Return the [x, y] coordinate for the center point of the cell that contains the specified text.  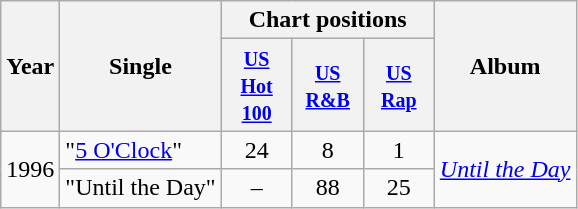
Chart positions [328, 20]
Album [505, 66]
88 [328, 188]
US Rap [398, 85]
Until the Day [505, 169]
"Until the Day" [140, 188]
8 [328, 150]
Single [140, 66]
1996 [30, 169]
25 [398, 188]
1 [398, 150]
– [256, 188]
US R&B [328, 85]
"5 O'Clock" [140, 150]
24 [256, 150]
US Hot 100 [256, 85]
Year [30, 66]
